Return the [x, y] coordinate for the center point of the cell that contains the specified text.  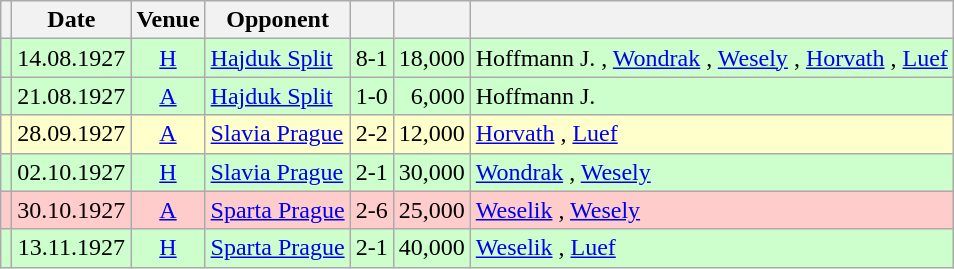
30.10.1927 [72, 210]
2-6 [372, 210]
Weselik , Wesely [712, 210]
1-0 [372, 96]
Hoffmann J. [712, 96]
6,000 [432, 96]
Weselik , Luef [712, 248]
Venue [168, 20]
25,000 [432, 210]
Opponent [278, 20]
21.08.1927 [72, 96]
02.10.1927 [72, 172]
12,000 [432, 134]
13.11.1927 [72, 248]
Date [72, 20]
8-1 [372, 58]
2-2 [372, 134]
Horvath , Luef [712, 134]
14.08.1927 [72, 58]
28.09.1927 [72, 134]
30,000 [432, 172]
18,000 [432, 58]
40,000 [432, 248]
Hoffmann J. , Wondrak , Wesely , Horvath , Luef [712, 58]
Wondrak , Wesely [712, 172]
